Return (x, y) of the center of cell containing provided text 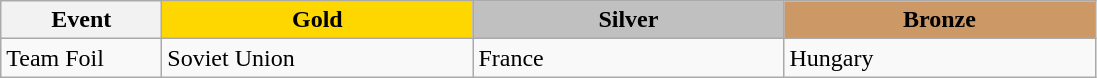
Hungary (940, 58)
France (628, 58)
Soviet Union (318, 58)
Bronze (940, 20)
Silver (628, 20)
Gold (318, 20)
Team Foil (82, 58)
Event (82, 20)
